Output the (X, Y) coordinate of the center of the cell containing the given text.  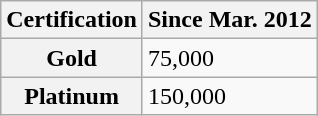
Platinum (72, 96)
Certification (72, 20)
75,000 (230, 58)
150,000 (230, 96)
Since Mar. 2012 (230, 20)
Gold (72, 58)
